Pinpoint the cell where the given text exists, returning its [X, Y] midpoint coordinate. 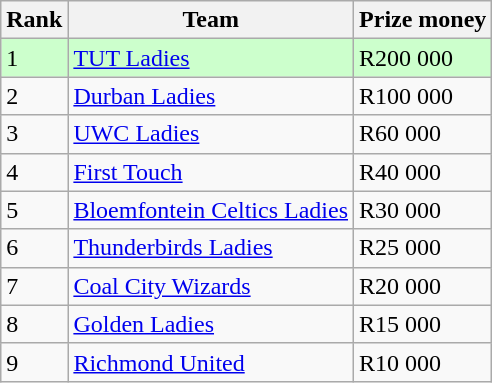
R10 000 [423, 362]
2 [34, 96]
TUT Ladies [211, 58]
Richmond United [211, 362]
4 [34, 172]
R20 000 [423, 286]
R25 000 [423, 248]
Prize money [423, 20]
3 [34, 134]
Durban Ladies [211, 96]
8 [34, 324]
5 [34, 210]
Golden Ladies [211, 324]
First Touch [211, 172]
UWC Ladies [211, 134]
Rank [34, 20]
Team [211, 20]
R30 000 [423, 210]
1 [34, 58]
R60 000 [423, 134]
R40 000 [423, 172]
R200 000 [423, 58]
R15 000 [423, 324]
Coal City Wizards [211, 286]
Thunderbirds Ladies [211, 248]
6 [34, 248]
Bloemfontein Celtics Ladies [211, 210]
7 [34, 286]
9 [34, 362]
R100 000 [423, 96]
